Detect which cell encompasses the target text, then output its (x, y) center coordinate. 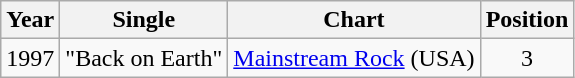
Chart (354, 20)
Single (144, 20)
"Back on Earth" (144, 58)
Position (527, 20)
Mainstream Rock (USA) (354, 58)
1997 (30, 58)
Year (30, 20)
3 (527, 58)
